Pinpoint the cell where the given text exists, returning its (x, y) midpoint coordinate. 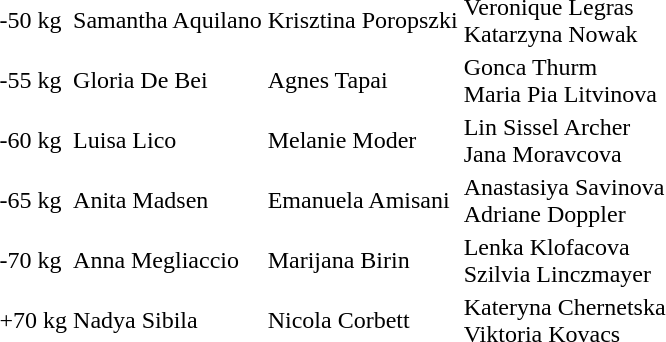
Marijana Birin (362, 260)
Melanie Moder (362, 140)
Emanuela Amisani (362, 200)
Luisa Lico (168, 140)
Anita Madsen (168, 200)
Anna Megliaccio (168, 260)
Gloria De Bei (168, 80)
Agnes Tapai (362, 80)
